Scan for the cell matching the given text and deliver its (x, y) coordinate at center. 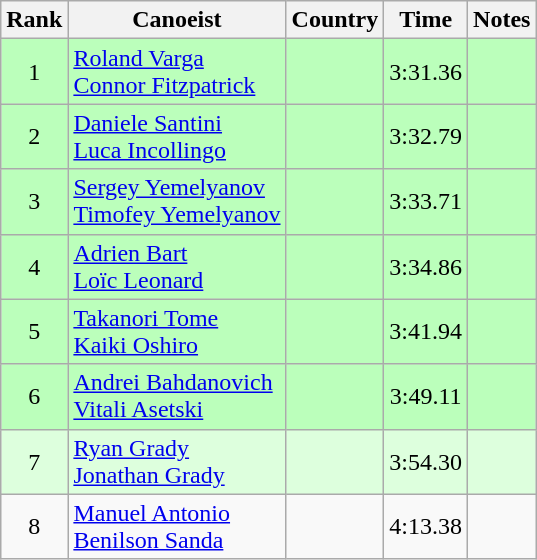
3:32.79 (426, 136)
2 (34, 136)
3:41.94 (426, 332)
4 (34, 266)
Andrei BahdanovichVitali Asetski (177, 396)
Country (335, 20)
Canoeist (177, 20)
Time (426, 20)
Roland VargaConnor Fitzpatrick (177, 72)
4:13.38 (426, 526)
3 (34, 202)
Daniele SantiniLuca Incollingo (177, 136)
Manuel AntonioBenilson Sanda (177, 526)
3:54.30 (426, 462)
Ryan GradyJonathan Grady (177, 462)
Rank (34, 20)
6 (34, 396)
Sergey YemelyanovTimofey Yemelyanov (177, 202)
3:31.36 (426, 72)
1 (34, 72)
7 (34, 462)
Adrien BartLoïc Leonard (177, 266)
Notes (502, 20)
5 (34, 332)
Takanori TomeKaiki Oshiro (177, 332)
3:49.11 (426, 396)
3:34.86 (426, 266)
8 (34, 526)
3:33.71 (426, 202)
